Identify which cell holds the provided text, then report its [x, y] central coordinate. 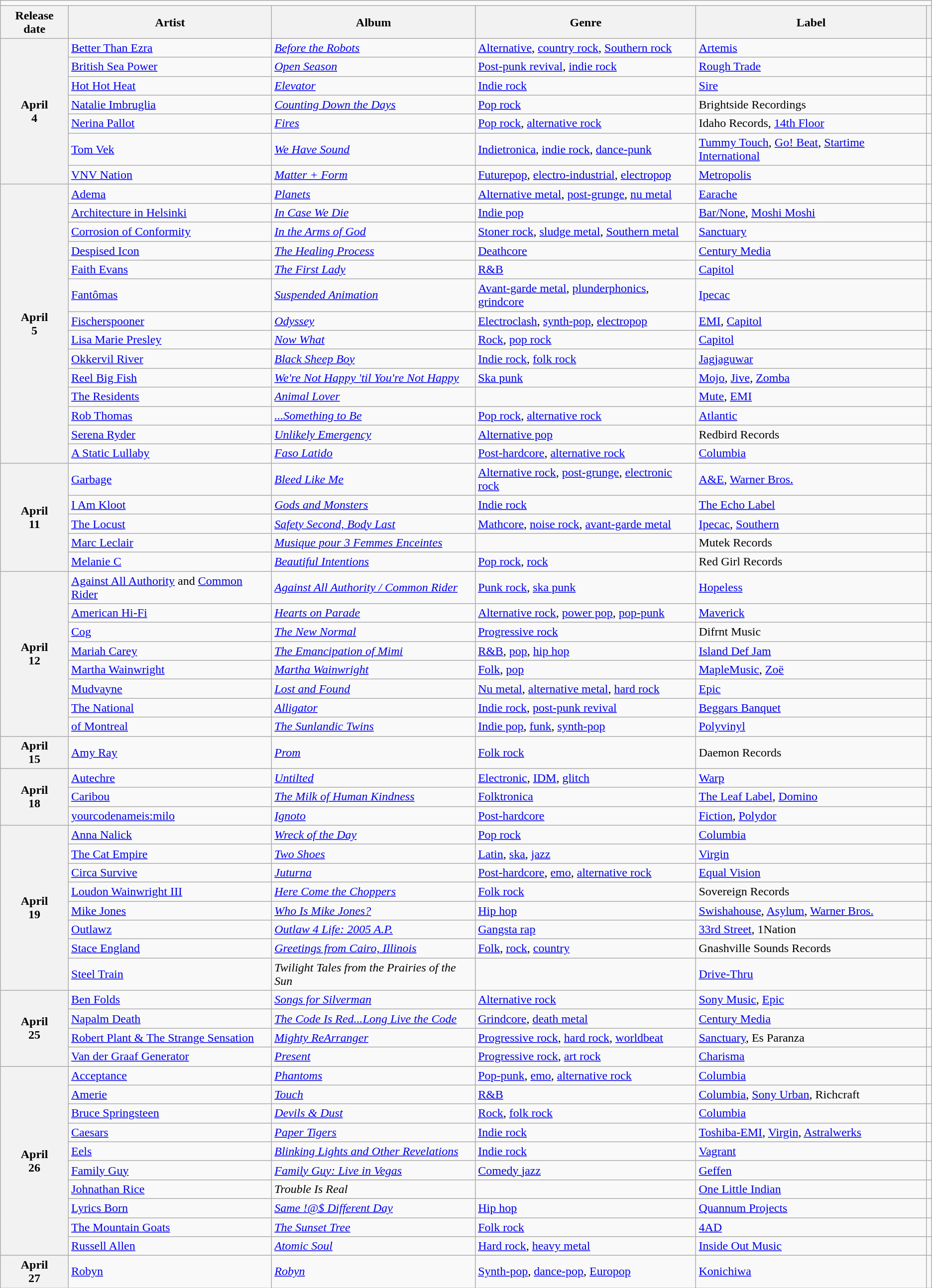
Hard rock, heavy metal [585, 1246]
The Mountain Goats [170, 1227]
Marc Leclair [170, 542]
Fiction, Polydor [811, 816]
Ipecac [811, 296]
Hearts on Parade [373, 613]
Post-hardcore [585, 816]
The Leaf Label, Domino [811, 797]
Outlaw 4 Life: 2005 A.P. [373, 930]
Mathcore, noise rock, avant-garde metal [585, 524]
Ben Folds [170, 1000]
Rock, pop rock [585, 340]
Vagrant [811, 1151]
...Something to Be [373, 416]
Counting Down the Days [373, 105]
The Sunset Tree [373, 1227]
Comedy jazz [585, 1170]
Circa Survive [170, 872]
Alternative pop [585, 434]
The Code Is Red...Long Live the Code [373, 1019]
Indie rock, post-punk revival [585, 708]
Album [373, 22]
Devils & Dust [373, 1113]
Bruce Springsteen [170, 1113]
Pop rock, rock [585, 561]
April25 [35, 1028]
Island Def Jam [811, 651]
Red Girl Records [811, 561]
Alternative rock, post-grunge, electronic rock [585, 479]
Indie pop [585, 213]
Sanctuary [811, 231]
Family Guy [170, 1170]
The Echo Label [811, 505]
The Sunlandic Twins [373, 727]
Adema [170, 194]
Untilted [373, 778]
Atlantic [811, 416]
April11 [35, 517]
Fantômas [170, 296]
Amerie [170, 1094]
Paper Tigers [373, 1132]
Rough Trade [811, 67]
Better Than Ezra [170, 48]
Avant-garde metal, plunderphonics, grindcore [585, 296]
Synth-pop, dance-pop, Europop [585, 1272]
Stoner rock, sludge metal, Southern metal [585, 231]
of Montreal [170, 727]
Unlikely Emergency [373, 434]
April19 [35, 908]
Acceptance [170, 1075]
Sony Music, Epic [811, 1000]
EMI, Capitol [811, 321]
Nu metal, alternative metal, hard rock [585, 689]
Trouble Is Real [373, 1189]
4AD [811, 1227]
The Emancipation of Mimi [373, 651]
Elevator [373, 86]
April5 [35, 323]
Reel Big Fish [170, 378]
Before the Robots [373, 48]
Lyrics Born [170, 1208]
Tom Vek [170, 149]
Fires [373, 123]
Here Come the Choppers [373, 891]
Prom [373, 752]
Idaho Records, 14th Floor [811, 123]
April4 [35, 111]
Swishahouse, Asylum, Warner Bros. [811, 910]
Hopeless [811, 587]
Black Sheep Boy [373, 359]
Suspended Animation [373, 296]
Progressive rock, art rock [585, 1057]
One Little Indian [811, 1189]
Garbage [170, 479]
Mike Jones [170, 910]
We Have Sound [373, 149]
Progressive rock [585, 632]
Pop-punk, emo, alternative rock [585, 1075]
MapleMusic, Zoë [811, 670]
Brightside Recordings [811, 105]
Architecture in Helsinki [170, 213]
Bar/None, Moshi Moshi [811, 213]
I Am Kloot [170, 505]
Tummy Touch, Go! Beat, Startime International [811, 149]
Genre [585, 22]
Alternative rock, power pop, pop-punk [585, 613]
Mariah Carey [170, 651]
April27 [35, 1272]
Despised Icon [170, 250]
April18 [35, 797]
Same !@$ Different Day [373, 1208]
Steel Train [170, 974]
Twilight Tales from the Prairies of the Sun [373, 974]
The Locust [170, 524]
Anna Nalick [170, 835]
Serena Ryder [170, 434]
Johnathan Rice [170, 1189]
Latin, ska, jazz [585, 854]
Gnashville Sounds Records [811, 949]
Polyvinyl [811, 727]
Family Guy: Live in Vegas [373, 1170]
Inside Out Music [811, 1246]
Natalie Imbruglia [170, 105]
The Healing Process [373, 250]
Geffen [811, 1170]
Nerina Pallot [170, 123]
Gangsta rap [585, 930]
Lost and Found [373, 689]
Odyssey [373, 321]
Caesars [170, 1132]
33rd Street, 1Nation [811, 930]
Gods and Monsters [373, 505]
Jagjaguwar [811, 359]
The New Normal [373, 632]
Alternative rock [585, 1000]
Epic [811, 689]
Beautiful Intentions [373, 561]
Juturna [373, 872]
British Sea Power [170, 67]
April26 [35, 1161]
The First Lady [373, 270]
Robert Plant & The Strange Sensation [170, 1038]
The National [170, 708]
Blinking Lights and Other Revelations [373, 1151]
Label [811, 22]
Napalm Death [170, 1019]
Eels [170, 1151]
Equal Vision [811, 872]
Virgin [811, 854]
Artemis [811, 48]
VNV Nation [170, 175]
Cog [170, 632]
Drive-Thru [811, 974]
Indietronica, indie rock, dance-punk [585, 149]
Outlawz [170, 930]
Faso Latido [373, 453]
Folk, rock, country [585, 949]
Earache [811, 194]
Folk, pop [585, 670]
Ignoto [373, 816]
Warp [811, 778]
Van der Graaf Generator [170, 1057]
Quannum Projects [811, 1208]
Melanie C [170, 561]
Indie rock, folk rock [585, 359]
Alternative, country rock, Southern rock [585, 48]
We're Not Happy 'til You're Not Happy [373, 378]
Mudvayne [170, 689]
Beggars Banquet [811, 708]
Bleed Like Me [373, 479]
Autechre [170, 778]
Post-hardcore, alternative rock [585, 453]
Musique pour 3 Femmes Enceintes [373, 542]
Songs for Silverman [373, 1000]
Progressive rock, hard rock, worldbeat [585, 1038]
Sire [811, 86]
R&B, pop, hip hop [585, 651]
American Hi-Fi [170, 613]
Hot Hot Heat [170, 86]
Daemon Records [811, 752]
Matter + Form [373, 175]
Metropolis [811, 175]
Mute, EMI [811, 397]
The Residents [170, 397]
Futurepop, electro-industrial, electropop [585, 175]
Sovereign Records [811, 891]
Mighty ReArranger [373, 1038]
Charisma [811, 1057]
A&E, Warner Bros. [811, 479]
Ska punk [585, 378]
Animal Lover [373, 397]
Mojo, Jive, Zomba [811, 378]
Corrosion of Conformity [170, 231]
Amy Ray [170, 752]
Open Season [373, 67]
Rock, folk rock [585, 1113]
Electronic, IDM, glitch [585, 778]
Loudon Wainwright III [170, 891]
April12 [35, 654]
Post-punk revival, indie rock [585, 67]
Now What [373, 340]
A Static Lullaby [170, 453]
Phantoms [373, 1075]
Against All Authority / Common Rider [373, 587]
Folktronica [585, 797]
Deathcore [585, 250]
Two Shoes [373, 854]
Russell Allen [170, 1246]
Punk rock, ska punk [585, 587]
Redbird Records [811, 434]
Maverick [811, 613]
Present [373, 1057]
Against All Authority and Common Rider [170, 587]
Who Is Mike Jones? [373, 910]
Rob Thomas [170, 416]
Indie pop, funk, synth-pop [585, 727]
Alternative metal, post-grunge, nu metal [585, 194]
Touch [373, 1094]
Electroclash, synth-pop, electropop [585, 321]
Caribou [170, 797]
April15 [35, 752]
Artist [170, 22]
The Milk of Human Kindness [373, 797]
Planets [373, 194]
Konichiwa [811, 1272]
Safety Second, Body Last [373, 524]
Grindcore, death metal [585, 1019]
Sanctuary, Es Paranza [811, 1038]
Difrnt Music [811, 632]
The Cat Empire [170, 854]
Post-hardcore, emo, alternative rock [585, 872]
Greetings from Cairo, Illinois [373, 949]
Lisa Marie Presley [170, 340]
Okkervil River [170, 359]
Columbia, Sony Urban, Richcraft [811, 1094]
Fischerspooner [170, 321]
Ipecac, Southern [811, 524]
Wreck of the Day [373, 835]
Mutek Records [811, 542]
In the Arms of God [373, 231]
In Case We Die [373, 213]
yourcodenameis:milo [170, 816]
Atomic Soul [373, 1246]
Alligator [373, 708]
Release date [35, 22]
Stace England [170, 949]
Toshiba-EMI, Virgin, Astralwerks [811, 1132]
Faith Evans [170, 270]
